Return [X, Y] of the center of cell containing provided text 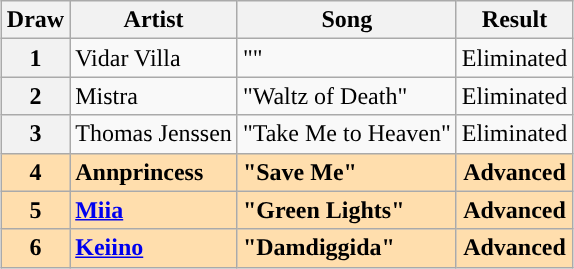
2 [35, 96]
Miia [154, 210]
Vidar Villa [154, 58]
6 [35, 248]
4 [35, 172]
3 [35, 134]
Artist [154, 20]
Result [514, 20]
Draw [35, 20]
"Take Me to Heaven" [346, 134]
"Damdiggida" [346, 248]
Song [346, 20]
"" [346, 58]
Annprincess [154, 172]
"Green Lights" [346, 210]
1 [35, 58]
Keiino [154, 248]
5 [35, 210]
Mistra [154, 96]
"Waltz of Death" [346, 96]
"Save Me" [346, 172]
Thomas Jenssen [154, 134]
